From the cell containing the given text, extract its center point as [X, Y] coordinate. 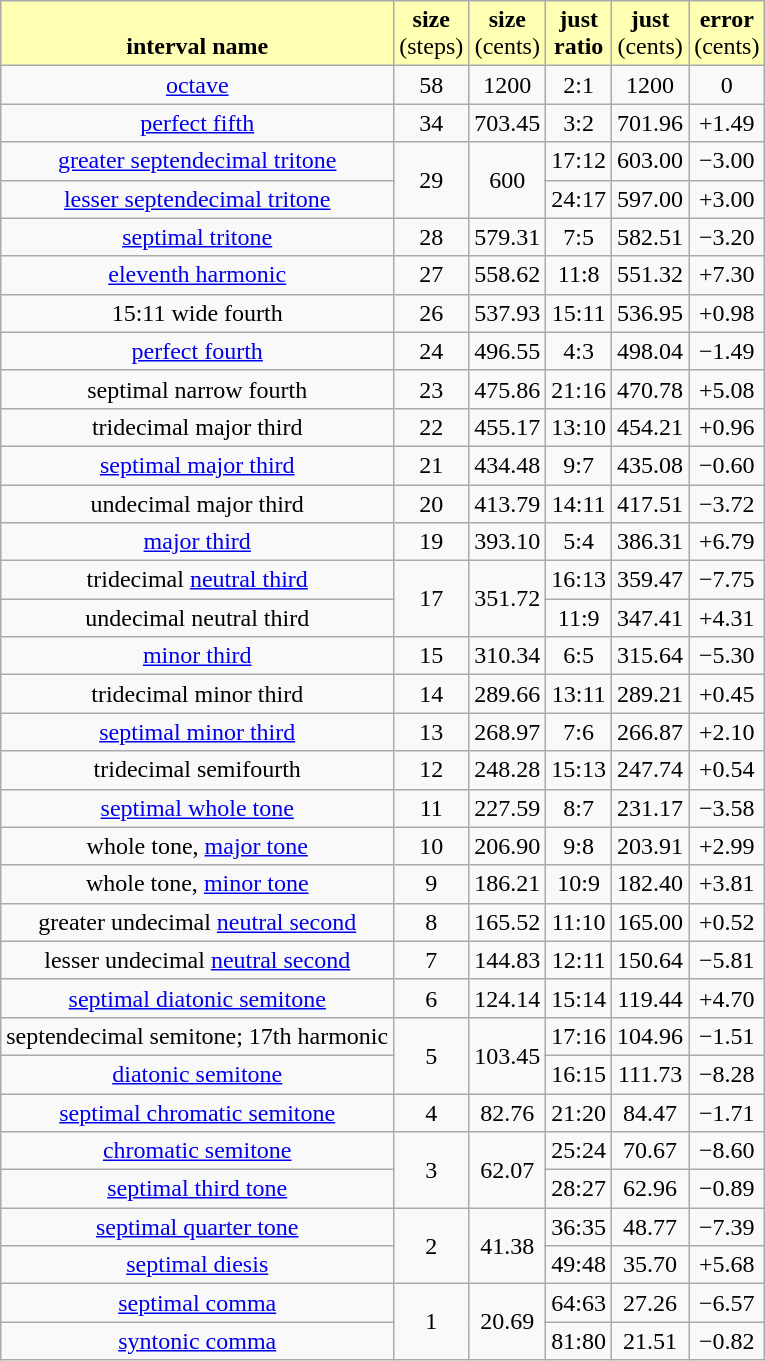
27.26 [650, 1303]
26 [432, 313]
603.00 [650, 161]
231.17 [650, 808]
435.08 [650, 465]
+5.08 [727, 389]
−6.57 [727, 1303]
octave [198, 85]
13 [432, 732]
111.73 [650, 1074]
49:48 [579, 1265]
81:80 [579, 1341]
minor third [198, 656]
454.21 [650, 427]
247.74 [650, 770]
41.38 [508, 1246]
−5.30 [727, 656]
eleventh harmonic [198, 275]
266.87 [650, 732]
17 [432, 599]
error(cents) [727, 34]
major third [198, 542]
septimal minor third [198, 732]
lesser septendecimal tritone [198, 199]
1 [432, 1322]
582.51 [650, 237]
551.32 [650, 275]
2 [432, 1246]
536.95 [650, 313]
6 [432, 998]
−1.49 [727, 351]
+7.30 [727, 275]
size(steps) [432, 34]
tridecimal semifourth [198, 770]
−7.39 [727, 1227]
−7.75 [727, 580]
undecimal major third [198, 503]
21 [432, 465]
4:3 [579, 351]
tridecimal major third [198, 427]
186.21 [508, 884]
11:9 [579, 618]
124.14 [508, 998]
64:63 [579, 1303]
3:2 [579, 123]
septimal narrow fourth [198, 389]
359.47 [650, 580]
−3.72 [727, 503]
septimal tritone [198, 237]
227.59 [508, 808]
+3.81 [727, 884]
16:15 [579, 1074]
558.62 [508, 275]
greater undecimal neutral second [198, 922]
24 [432, 351]
597.00 [650, 199]
48.77 [650, 1227]
14 [432, 694]
15:11 [579, 313]
+0.52 [727, 922]
chromatic semitone [198, 1151]
15:11 wide fourth [198, 313]
+2.99 [727, 846]
9 [432, 884]
septimal whole tone [198, 808]
+1.49 [727, 123]
septimal comma [198, 1303]
+5.68 [727, 1265]
703.45 [508, 123]
+4.70 [727, 998]
21:20 [579, 1113]
perfect fifth [198, 123]
35.70 [650, 1265]
−1.51 [727, 1036]
600 [508, 180]
septimal diatonic semitone [198, 998]
+0.45 [727, 694]
9:8 [579, 846]
248.28 [508, 770]
19 [432, 542]
496.55 [508, 351]
greater septendecimal tritone [198, 161]
undecimal neutral third [198, 618]
5 [432, 1055]
21:16 [579, 389]
5:4 [579, 542]
10:9 [579, 884]
289.66 [508, 694]
septimal third tone [198, 1189]
7:6 [579, 732]
2:1 [579, 85]
interval name [198, 34]
36:35 [579, 1227]
12 [432, 770]
20.69 [508, 1322]
+0.96 [727, 427]
701.96 [650, 123]
22 [432, 427]
34 [432, 123]
11:10 [579, 922]
−5.81 [727, 960]
470.78 [650, 389]
537.93 [508, 313]
10 [432, 846]
−8.28 [727, 1074]
diatonic semitone [198, 1074]
6:5 [579, 656]
−3.58 [727, 808]
septimal diesis [198, 1265]
15:13 [579, 770]
20 [432, 503]
150.64 [650, 960]
84.47 [650, 1113]
28:27 [579, 1189]
justratio [579, 34]
7:5 [579, 237]
15 [432, 656]
9:7 [579, 465]
whole tone, major tone [198, 846]
syntonic comma [198, 1341]
+6.79 [727, 542]
septimal major third [198, 465]
28 [432, 237]
13:11 [579, 694]
62.96 [650, 1189]
386.31 [650, 542]
−3.20 [727, 237]
21.51 [650, 1341]
182.40 [650, 884]
12:11 [579, 960]
165.52 [508, 922]
104.96 [650, 1036]
289.21 [650, 694]
septimal chromatic semitone [198, 1113]
−3.00 [727, 161]
25:24 [579, 1151]
475.86 [508, 389]
455.17 [508, 427]
70.67 [650, 1151]
0 [727, 85]
310.34 [508, 656]
165.00 [650, 922]
+0.54 [727, 770]
tridecimal neutral third [198, 580]
417.51 [650, 503]
7 [432, 960]
−0.60 [727, 465]
15:14 [579, 998]
434.48 [508, 465]
whole tone, minor tone [198, 884]
+2.10 [727, 732]
8:7 [579, 808]
14:11 [579, 503]
septendecimal semitone; 17th harmonic [198, 1036]
62.07 [508, 1170]
347.41 [650, 618]
24:17 [579, 199]
3 [432, 1170]
17:12 [579, 161]
268.97 [508, 732]
septimal quarter tone [198, 1227]
−0.89 [727, 1189]
315.64 [650, 656]
4 [432, 1113]
17:16 [579, 1036]
−8.60 [727, 1151]
203.91 [650, 846]
206.90 [508, 846]
+3.00 [727, 199]
just(cents) [650, 34]
+0.98 [727, 313]
13:10 [579, 427]
size(cents) [508, 34]
+4.31 [727, 618]
−1.71 [727, 1113]
498.04 [650, 351]
82.76 [508, 1113]
11:8 [579, 275]
58 [432, 85]
579.31 [508, 237]
8 [432, 922]
144.83 [508, 960]
119.44 [650, 998]
393.10 [508, 542]
29 [432, 180]
lesser undecimal neutral second [198, 960]
−0.82 [727, 1341]
16:13 [579, 580]
23 [432, 389]
perfect fourth [198, 351]
11 [432, 808]
103.45 [508, 1055]
tridecimal minor third [198, 694]
27 [432, 275]
351.72 [508, 599]
413.79 [508, 503]
